Return (x, y) of the center of cell containing provided text 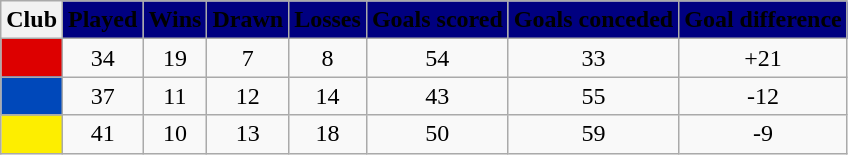
18 (328, 134)
7 (248, 58)
Goal difference (764, 20)
Goals scored (437, 20)
10 (175, 134)
-9 (764, 134)
Drawn (248, 20)
55 (593, 96)
Losses (328, 20)
Wins (175, 20)
33 (593, 58)
-12 (764, 96)
59 (593, 134)
Club (32, 20)
Goals conceded (593, 20)
19 (175, 58)
+21 (764, 58)
37 (103, 96)
Played (103, 20)
8 (328, 58)
34 (103, 58)
43 (437, 96)
50 (437, 134)
11 (175, 96)
54 (437, 58)
13 (248, 134)
12 (248, 96)
14 (328, 96)
41 (103, 134)
